Extract the [X, Y] coordinate from the center of the cell holding the provided text.  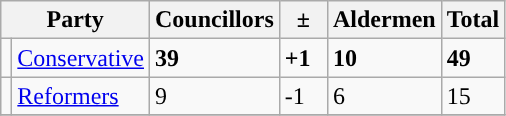
Conservative [81, 58]
Reformers [81, 96]
-1 [303, 96]
9 [215, 96]
± [303, 20]
6 [384, 96]
49 [473, 58]
Aldermen [384, 20]
+1 [303, 58]
15 [473, 96]
Total [473, 20]
39 [215, 58]
Party [76, 20]
Councillors [215, 20]
10 [384, 58]
